Identify which cell holds the provided text, then report its [X, Y] central coordinate. 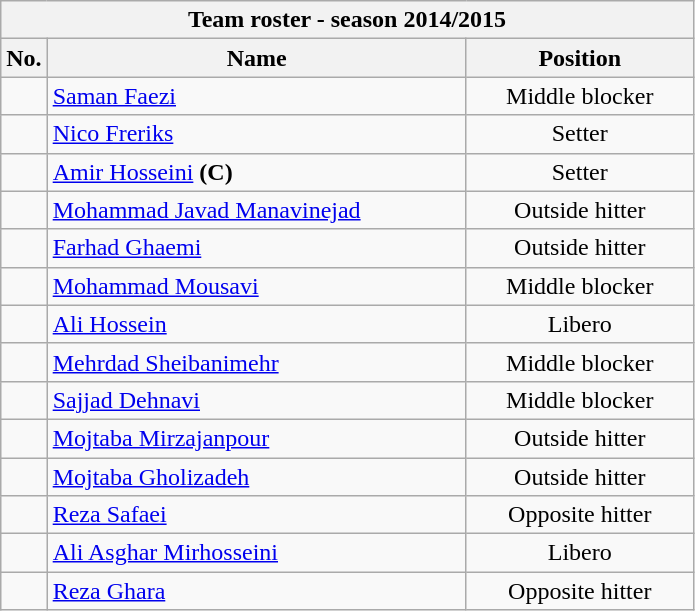
Farhad Ghaemi [256, 248]
Ali Asghar Mirhosseini [256, 553]
Position [580, 58]
Nico Freriks [256, 134]
Mojtaba Gholizadeh [256, 477]
Mohammad Javad Manavinejad [256, 210]
Amir Hosseini (C) [256, 172]
Reza Safaei [256, 515]
Reza Ghara [256, 591]
No. [24, 58]
Team roster - season 2014/2015 [348, 20]
Mohammad Mousavi [256, 286]
Ali Hossein [256, 324]
Sajjad Dehnavi [256, 400]
Mehrdad Sheibanimehr [256, 362]
Saman Faezi [256, 96]
Name [256, 58]
Mojtaba Mirzajanpour [256, 438]
